Pinpoint the cell where the given text exists, returning its (x, y) midpoint coordinate. 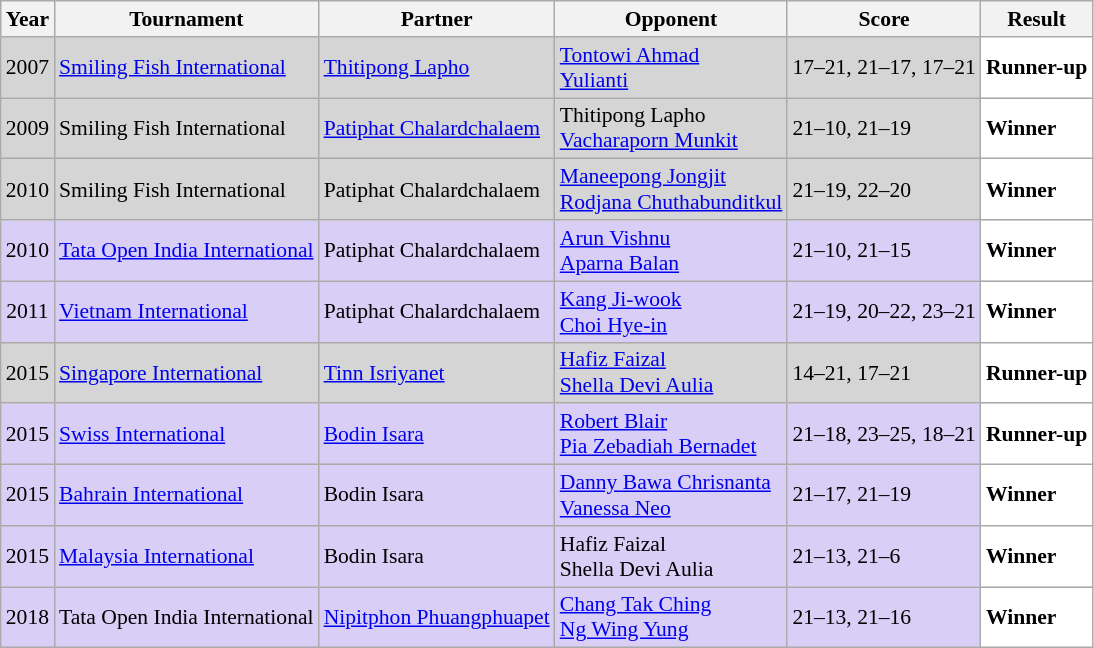
21–13, 21–6 (884, 556)
Vietnam International (186, 312)
21–19, 20–22, 23–21 (884, 312)
21–19, 22–20 (884, 190)
14–21, 17–21 (884, 372)
Arun Vishnu Aparna Balan (672, 250)
Chang Tak Ching Ng Wing Yung (672, 618)
Tontowi Ahmad Yulianti (672, 68)
21–18, 23–25, 18–21 (884, 434)
17–21, 21–17, 17–21 (884, 68)
Singapore International (186, 372)
Tinn Isriyanet (437, 372)
Score (884, 19)
21–13, 21–16 (884, 618)
Malaysia International (186, 556)
Danny Bawa Chrisnanta Vanessa Neo (672, 496)
Kang Ji-wook Choi Hye-in (672, 312)
Opponent (672, 19)
Tournament (186, 19)
21–10, 21–19 (884, 128)
Result (1036, 19)
2007 (28, 68)
Thitipong Lapho Vacharaporn Munkit (672, 128)
2018 (28, 618)
Partner (437, 19)
Nipitphon Phuangphuapet (437, 618)
Year (28, 19)
Thitipong Lapho (437, 68)
2009 (28, 128)
21–17, 21–19 (884, 496)
Bahrain International (186, 496)
Robert Blair Pia Zebadiah Bernadet (672, 434)
Maneepong Jongjit Rodjana Chuthabunditkul (672, 190)
21–10, 21–15 (884, 250)
Swiss International (186, 434)
2011 (28, 312)
